Find where the given text appears and provide that cell's center as (x, y) coordinate. 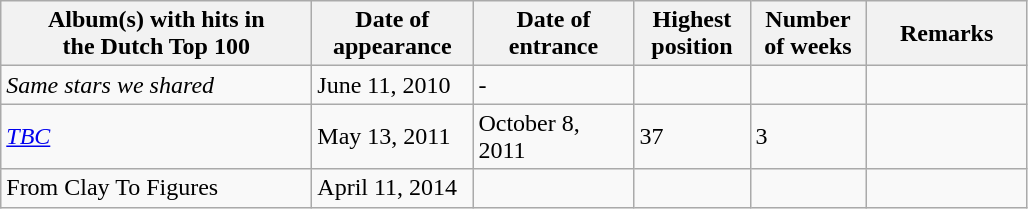
Date ofappearance (392, 34)
From Clay To Figures (156, 188)
October 8, 2011 (554, 136)
TBC (156, 136)
Numberof weeks (808, 34)
3 (808, 136)
Remarks (946, 34)
April 11, 2014 (392, 188)
37 (692, 136)
June 11, 2010 (392, 85)
May 13, 2011 (392, 136)
Date ofentrance (554, 34)
Album(s) with hits in the Dutch Top 100 (156, 34)
- (554, 85)
Highestposition (692, 34)
Same stars we shared (156, 85)
